Identify which cell holds the provided text, then report its (X, Y) central coordinate. 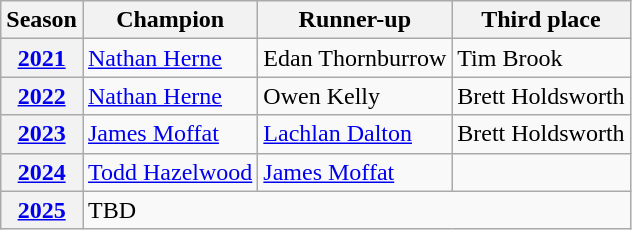
Todd Hazelwood (170, 172)
Runner-up (355, 20)
Champion (170, 20)
2025 (42, 210)
2021 (42, 58)
Edan Thornburrow (355, 58)
Third place (541, 20)
2023 (42, 134)
TBD (356, 210)
Owen Kelly (355, 96)
Season (42, 20)
Lachlan Dalton (355, 134)
Tim Brook (541, 58)
2024 (42, 172)
2022 (42, 96)
